Output the [X, Y] coordinate of the center of the cell containing the given text.  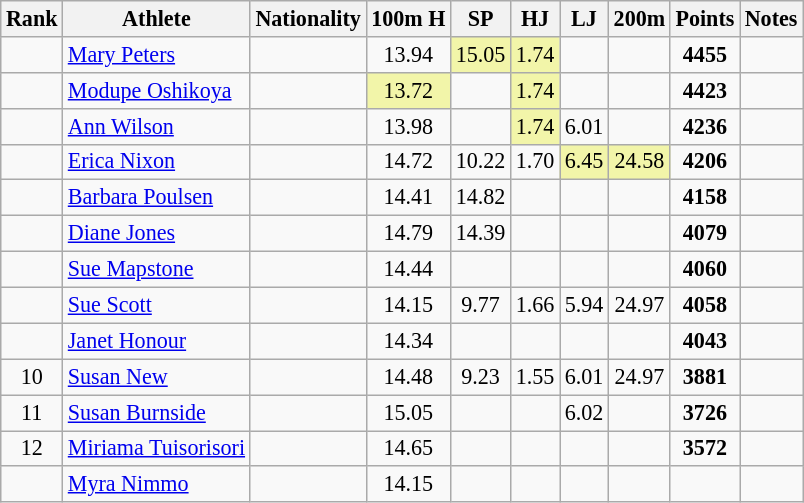
1.70 [536, 162]
Ann Wilson [157, 126]
Susan New [157, 377]
10 [32, 377]
Rank [32, 18]
4043 [704, 341]
14.79 [408, 233]
Myra Nimmo [157, 484]
6.02 [584, 412]
1.55 [536, 377]
12 [32, 448]
Notes [772, 18]
24.58 [639, 162]
Janet Honour [157, 341]
4206 [704, 162]
4455 [704, 54]
Sue Mapstone [157, 269]
HJ [536, 18]
14.44 [408, 269]
200m [639, 18]
14.72 [408, 162]
LJ [584, 18]
14.34 [408, 341]
13.98 [408, 126]
Barbara Poulsen [157, 198]
4060 [704, 269]
14.82 [481, 198]
5.94 [584, 305]
3572 [704, 448]
Athlete [157, 18]
4236 [704, 126]
13.72 [408, 90]
14.48 [408, 377]
Sue Scott [157, 305]
100m H [408, 18]
Mary Peters [157, 54]
9.23 [481, 377]
6.45 [584, 162]
Susan Burnside [157, 412]
Points [704, 18]
9.77 [481, 305]
14.39 [481, 233]
13.94 [408, 54]
Erica Nixon [157, 162]
3726 [704, 412]
4423 [704, 90]
10.22 [481, 162]
4058 [704, 305]
Miriama Tuisorisori [157, 448]
Modupe Oshikoya [157, 90]
Diane Jones [157, 233]
Nationality [308, 18]
14.41 [408, 198]
14.65 [408, 448]
4079 [704, 233]
3881 [704, 377]
1.66 [536, 305]
SP [481, 18]
4158 [704, 198]
11 [32, 412]
